From the cell containing the given text, extract its center point as [X, Y] coordinate. 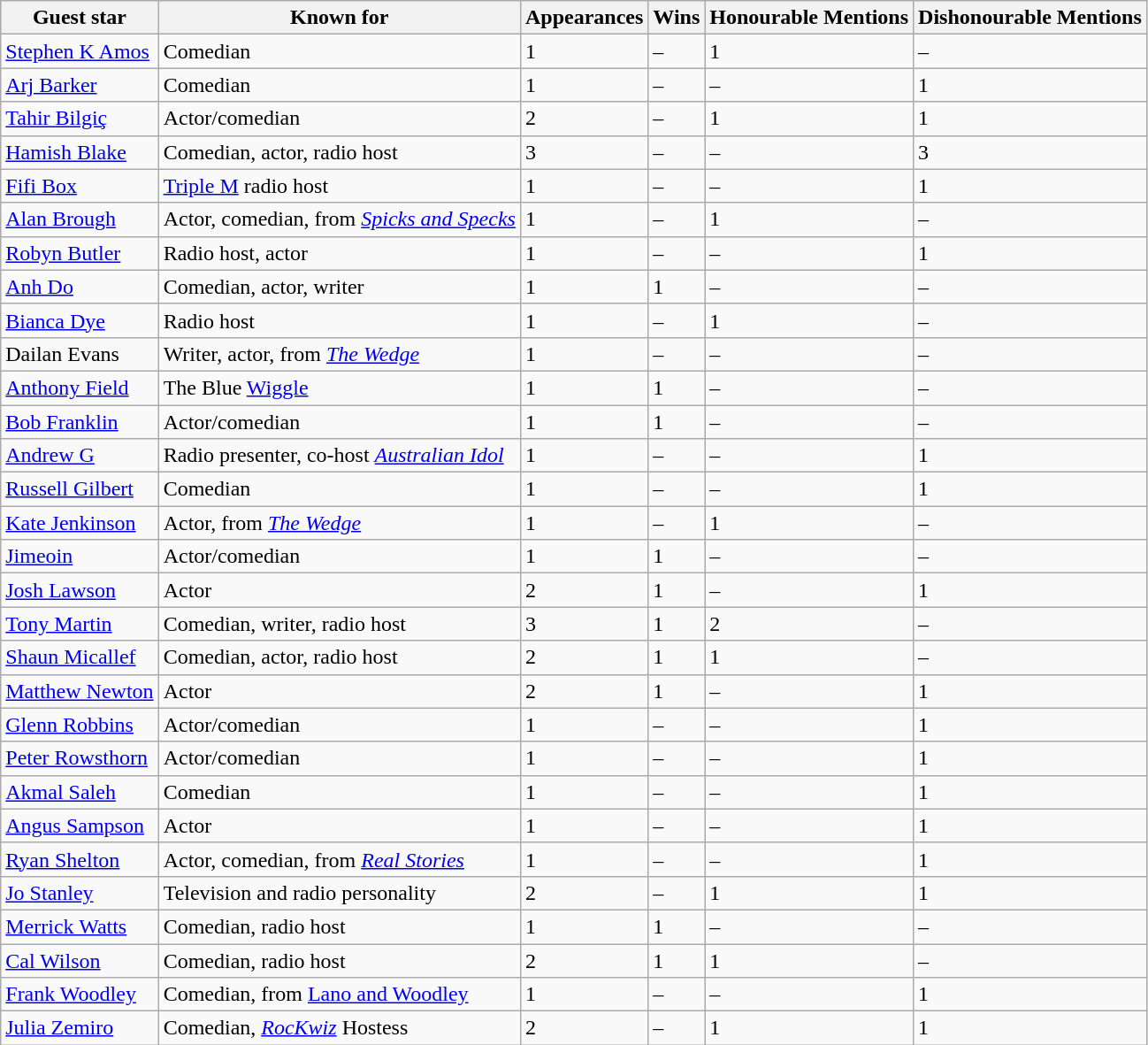
Comedian, from Lano and Woodley [340, 995]
Stephen K Amos [80, 51]
Cal Wilson [80, 960]
Known for [340, 18]
Actor, from The Wedge [340, 523]
Tony Martin [80, 624]
Comedian, RocKwiz Hostess [340, 1028]
Matthew Newton [80, 691]
Actor, comedian, from Real Stories [340, 859]
Glenn Robbins [80, 725]
Guest star [80, 18]
Wins [677, 18]
Triple M radio host [340, 186]
Angus Sampson [80, 826]
Anthony Field [80, 388]
Kate Jenkinson [80, 523]
Peter Rowsthorn [80, 758]
Robyn Butler [80, 253]
Julia Zemiro [80, 1028]
Ryan Shelton [80, 859]
Comedian, writer, radio host [340, 624]
Actor, comedian, from Spicks and Specks [340, 219]
Shaun Micallef [80, 657]
The Blue Wiggle [340, 388]
Russell Gilbert [80, 489]
Arj Barker [80, 85]
Honourable Mentions [809, 18]
Tahir Bilgiç [80, 119]
Merrick Watts [80, 926]
Radio host, actor [340, 253]
Radio host [340, 320]
Jo Stanley [80, 893]
Fifi Box [80, 186]
Appearances [584, 18]
Josh Lawson [80, 590]
Anh Do [80, 287]
Jimeoin [80, 557]
Hamish Blake [80, 152]
Alan Brough [80, 219]
Comedian, actor, writer [340, 287]
Television and radio personality [340, 893]
Frank Woodley [80, 995]
Akmal Saleh [80, 792]
Dailan Evans [80, 354]
Bianca Dye [80, 320]
Andrew G [80, 456]
Radio presenter, co-host Australian Idol [340, 456]
Dishonourable Mentions [1030, 18]
Bob Franklin [80, 422]
Writer, actor, from The Wedge [340, 354]
